Extract the (X, Y) coordinate from the center of the cell holding the provided text.  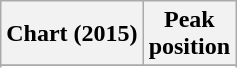
Peak position (189, 34)
Chart (2015) (72, 34)
